Extract the (X, Y) coordinate from the center of the cell holding the provided text.  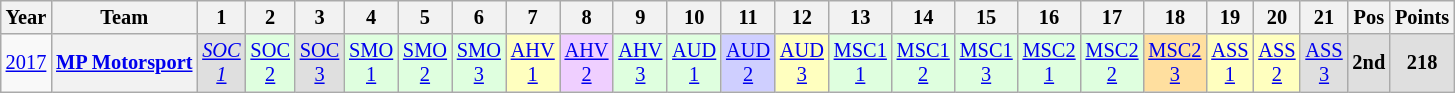
6 (479, 17)
14 (924, 17)
Pos (1370, 17)
MSC21 (1050, 63)
19 (1230, 17)
10 (694, 17)
AHV2 (587, 63)
18 (1174, 17)
AUD1 (694, 63)
Points (1422, 17)
MSC13 (986, 63)
15 (986, 17)
12 (802, 17)
2017 (26, 63)
8 (587, 17)
Year (26, 17)
2 (270, 17)
21 (1324, 17)
17 (1112, 17)
AHV1 (533, 63)
5 (425, 17)
20 (1276, 17)
2nd (1370, 63)
SOC3 (320, 63)
SMO2 (425, 63)
SMO3 (479, 63)
SOC2 (270, 63)
MSC22 (1112, 63)
7 (533, 17)
SOC1 (221, 63)
MP Motorsport (124, 63)
AUD3 (802, 63)
3 (320, 17)
4 (371, 17)
1 (221, 17)
AUD2 (748, 63)
13 (860, 17)
16 (1050, 17)
MSC12 (924, 63)
ASS1 (1230, 63)
ASS3 (1324, 63)
218 (1422, 63)
11 (748, 17)
MSC11 (860, 63)
9 (640, 17)
MSC23 (1174, 63)
Team (124, 17)
AHV3 (640, 63)
SMO1 (371, 63)
ASS2 (1276, 63)
